Extract the [X, Y] coordinate from the center of the cell holding the provided text.  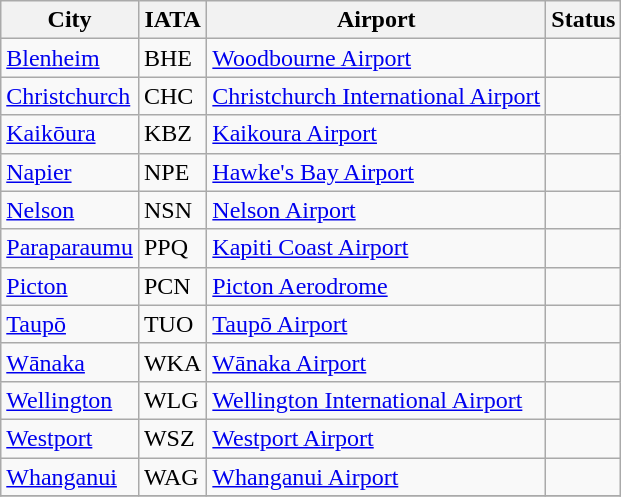
Westport Airport [376, 438]
WKA [172, 362]
WAG [172, 477]
Whanganui Airport [376, 477]
Wellington International Airport [376, 400]
NPE [172, 172]
Hawke's Bay Airport [376, 172]
KBZ [172, 134]
City [70, 20]
Status [584, 20]
NSN [172, 210]
Wānaka Airport [376, 362]
IATA [172, 20]
Paraparaumu [70, 248]
PPQ [172, 248]
Picton Aerodrome [376, 286]
Wellington [70, 400]
Nelson [70, 210]
Kaikoura Airport [376, 134]
TUO [172, 324]
BHE [172, 58]
Napier [70, 172]
Kaikōura [70, 134]
Woodbourne Airport [376, 58]
Picton [70, 286]
CHC [172, 96]
Nelson Airport [376, 210]
Kapiti Coast Airport [376, 248]
Taupō Airport [376, 324]
WSZ [172, 438]
PCN [172, 286]
Taupō [70, 324]
Wānaka [70, 362]
Westport [70, 438]
Airport [376, 20]
WLG [172, 400]
Blenheim [70, 58]
Christchurch International Airport [376, 96]
Christchurch [70, 96]
Whanganui [70, 477]
